Determine the [x, y] coordinate at the center of the cell enclosing the given text.  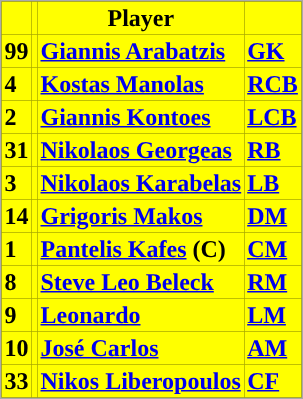
Giannis Arabatzis [142, 50]
Steve Leo Beleck [142, 282]
Nikos Liberopoulos [142, 380]
LM [272, 314]
LCB [272, 116]
31 [17, 150]
9 [17, 314]
1 [17, 248]
8 [17, 282]
RCB [272, 84]
4 [17, 84]
Kostas Manolas [142, 84]
CM [272, 248]
Giannis Kontoes [142, 116]
RB [272, 150]
14 [17, 216]
GK [272, 50]
CF [272, 380]
Nikolaos Georgeas [142, 150]
Leonardo [142, 314]
Grigoris Makos [142, 216]
2 [17, 116]
DM [272, 216]
99 [17, 50]
AM [272, 348]
LB [272, 182]
José Carlos [142, 348]
RM [272, 282]
33 [17, 380]
3 [17, 182]
Pantelis Kafes (C) [142, 248]
Nikolaos Karabelas [142, 182]
10 [17, 348]
Player [142, 18]
